Identify which cell holds the provided text, then report its [x, y] central coordinate. 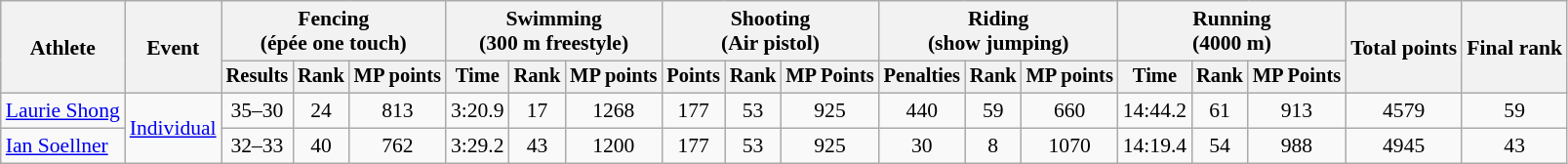
61 [1220, 111]
660 [1069, 111]
1200 [613, 146]
Laurie Shong [62, 111]
14:44.2 [1155, 111]
3:29.2 [478, 146]
Shooting(Air pistol) [770, 31]
Athlete [62, 47]
Individual [174, 129]
17 [538, 111]
40 [321, 146]
30 [922, 146]
913 [1297, 111]
440 [922, 111]
988 [1297, 146]
Fencing(épée one touch) [334, 31]
Riding(show jumping) [999, 31]
813 [398, 111]
Points [693, 77]
Event [174, 47]
14:19.4 [1155, 146]
Final rank [1514, 47]
Swimming(300 m freestyle) [554, 31]
32–33 [258, 146]
Penalties [922, 77]
1268 [613, 111]
35–30 [258, 111]
54 [1220, 146]
8 [993, 146]
24 [321, 111]
Running(4000 m) [1231, 31]
1070 [1069, 146]
Total points [1403, 47]
3:20.9 [478, 111]
Ian Soellner [62, 146]
4579 [1403, 111]
Results [258, 77]
4945 [1403, 146]
762 [398, 146]
